Provide the (x, y) coordinate of the cell's center where the given text is located.  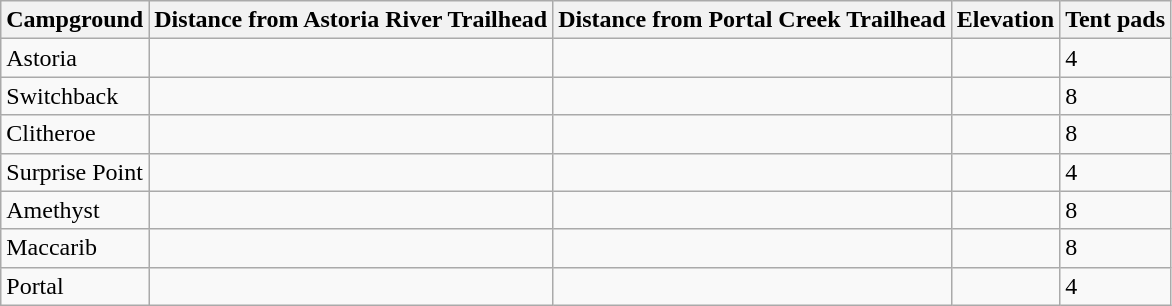
Surprise Point (75, 172)
Portal (75, 286)
Switchback (75, 96)
Clitheroe (75, 134)
Distance from Astoria River Trailhead (351, 20)
Tent pads (1116, 20)
Distance from Portal Creek Trailhead (752, 20)
Elevation (1005, 20)
Campground (75, 20)
Astoria (75, 58)
Maccarib (75, 248)
Amethyst (75, 210)
